Provide the (X, Y) coordinate of the cell's center where the given text is located.  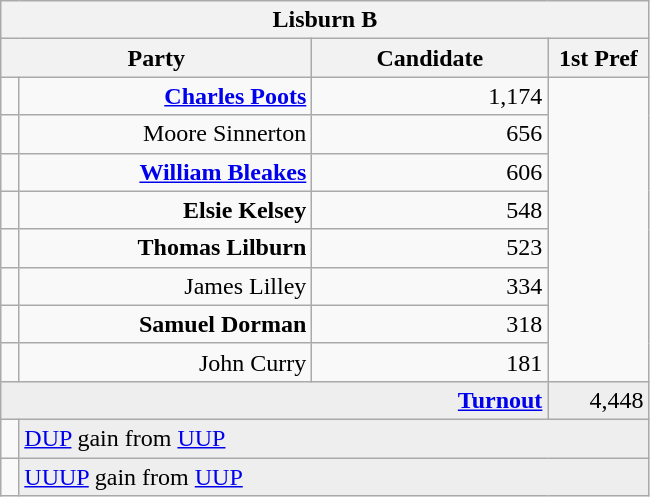
Charles Poots (166, 96)
1,174 (430, 96)
Candidate (430, 58)
181 (430, 362)
656 (430, 134)
Moore Sinnerton (166, 134)
Turnout (274, 400)
DUP gain from UUP (334, 438)
UUUP gain from UUP (334, 477)
523 (430, 248)
Lisburn B (325, 20)
John Curry (166, 362)
Party (156, 58)
1st Pref (598, 58)
606 (430, 172)
318 (430, 324)
James Lilley (166, 286)
Thomas Lilburn (166, 248)
Samuel Dorman (166, 324)
4,448 (598, 400)
Elsie Kelsey (166, 210)
334 (430, 286)
548 (430, 210)
William Bleakes (166, 172)
